Capture the cell that displays the provided text and extract its [x, y] central coordinate. 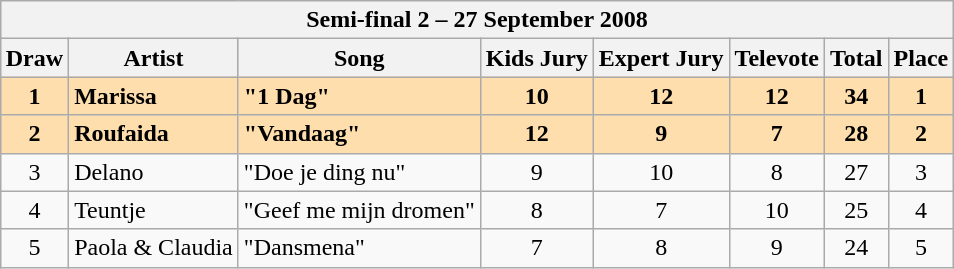
"Geef me mijn dromen" [359, 210]
Delano [154, 172]
Televote [776, 58]
"1 Dag" [359, 96]
Expert Jury [661, 58]
"Vandaag" [359, 134]
Roufaida [154, 134]
27 [857, 172]
Marissa [154, 96]
25 [857, 210]
34 [857, 96]
Song [359, 58]
Artist [154, 58]
Paola & Claudia [154, 248]
"Dansmena" [359, 248]
28 [857, 134]
"Doe je ding nu" [359, 172]
Kids Jury [536, 58]
Total [857, 58]
Semi-final 2 – 27 September 2008 [477, 20]
Draw [34, 58]
Teuntje [154, 210]
Place [921, 58]
24 [857, 248]
